Locate the cell with the specified text and output its [X, Y] center coordinate. 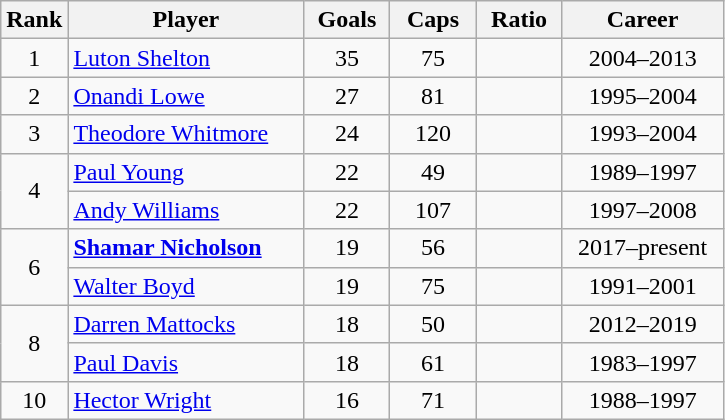
71 [433, 400]
61 [433, 362]
4 [34, 191]
Theodore Whitmore [186, 134]
27 [347, 96]
1 [34, 58]
Career [642, 20]
1991–2001 [642, 286]
Onandi Lowe [186, 96]
Ratio [519, 20]
Rank [34, 20]
50 [433, 324]
2004–2013 [642, 58]
2012–2019 [642, 324]
Player [186, 20]
1983–1997 [642, 362]
1989–1997 [642, 172]
Hector Wright [186, 400]
8 [34, 343]
Walter Boyd [186, 286]
6 [34, 267]
3 [34, 134]
24 [347, 134]
Caps [433, 20]
1995–2004 [642, 96]
1993–2004 [642, 134]
1988–1997 [642, 400]
Darren Mattocks [186, 324]
10 [34, 400]
16 [347, 400]
1997–2008 [642, 210]
Luton Shelton [186, 58]
107 [433, 210]
49 [433, 172]
35 [347, 58]
Goals [347, 20]
81 [433, 96]
56 [433, 248]
Paul Young [186, 172]
Paul Davis [186, 362]
120 [433, 134]
2 [34, 96]
2017–present [642, 248]
Shamar Nicholson [186, 248]
Andy Williams [186, 210]
